Locate the cell with the specified text and output its [x, y] center coordinate. 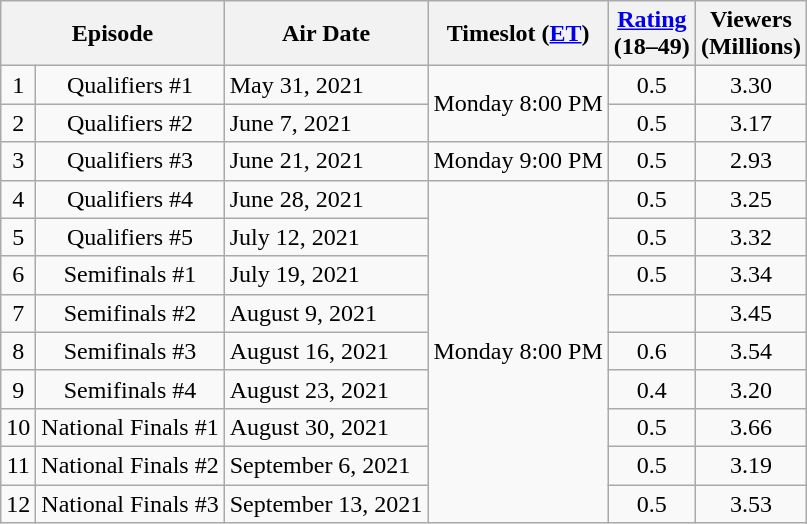
National Finals #2 [130, 465]
3.66 [750, 427]
10 [18, 427]
June 28, 2021 [326, 199]
Episode [112, 34]
September 6, 2021 [326, 465]
Monday 9:00 PM [518, 161]
Semifinals #2 [130, 313]
August 23, 2021 [326, 389]
August 16, 2021 [326, 351]
3.32 [750, 237]
3.17 [750, 123]
11 [18, 465]
July 19, 2021 [326, 275]
3.34 [750, 275]
Qualifiers #1 [130, 85]
5 [18, 237]
August 9, 2021 [326, 313]
Viewers(Millions) [750, 34]
August 30, 2021 [326, 427]
Rating(18–49) [652, 34]
Semifinals #4 [130, 389]
September 13, 2021 [326, 503]
June 21, 2021 [326, 161]
Air Date [326, 34]
Qualifiers #2 [130, 123]
3.19 [750, 465]
Qualifiers #5 [130, 237]
12 [18, 503]
National Finals #3 [130, 503]
3.45 [750, 313]
3.20 [750, 389]
May 31, 2021 [326, 85]
Timeslot (ET) [518, 34]
2.93 [750, 161]
Semifinals #3 [130, 351]
9 [18, 389]
3.53 [750, 503]
1 [18, 85]
2 [18, 123]
National Finals #1 [130, 427]
7 [18, 313]
July 12, 2021 [326, 237]
0.4 [652, 389]
3.25 [750, 199]
6 [18, 275]
Semifinals #1 [130, 275]
3.30 [750, 85]
4 [18, 199]
Qualifiers #3 [130, 161]
8 [18, 351]
3.54 [750, 351]
Qualifiers #4 [130, 199]
3 [18, 161]
June 7, 2021 [326, 123]
0.6 [652, 351]
